Extract the (x, y) coordinate from the center of the cell holding the provided text.  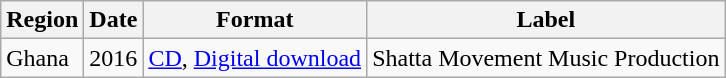
Label (546, 20)
Ghana (42, 58)
Format (255, 20)
Date (114, 20)
Shatta Movement Music Production (546, 58)
CD, Digital download (255, 58)
2016 (114, 58)
Region (42, 20)
